Identify which cell holds the provided text, then report its [x, y] central coordinate. 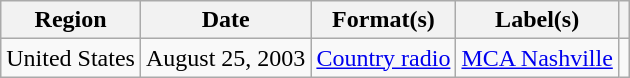
United States [71, 58]
MCA Nashville [537, 58]
Label(s) [537, 20]
Region [71, 20]
Format(s) [384, 20]
August 25, 2003 [225, 58]
Date [225, 20]
Country radio [384, 58]
